For the text-containing cell, return its midpoint in (x, y) coordinate format. 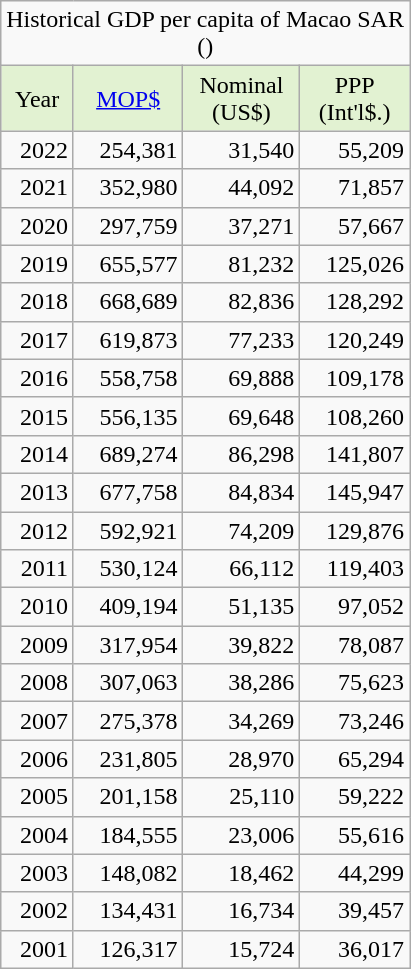
530,124 (128, 569)
145,947 (355, 492)
16,734 (242, 911)
128,292 (355, 302)
71,857 (355, 188)
148,082 (128, 873)
2007 (38, 721)
119,403 (355, 569)
Historical GDP per capita of Macao SAR () (206, 34)
37,271 (242, 226)
141,807 (355, 454)
2018 (38, 302)
254,381 (128, 150)
86,298 (242, 454)
201,158 (128, 797)
2016 (38, 378)
59,222 (355, 797)
2001 (38, 949)
2006 (38, 759)
18,462 (242, 873)
28,970 (242, 759)
619,873 (128, 340)
MOP$ (128, 98)
307,063 (128, 683)
73,246 (355, 721)
55,616 (355, 835)
51,135 (242, 607)
75,623 (355, 683)
2003 (38, 873)
2013 (38, 492)
2015 (38, 416)
125,026 (355, 264)
2004 (38, 835)
Year (38, 98)
36,017 (355, 949)
2005 (38, 797)
2008 (38, 683)
57,667 (355, 226)
Nominal(US$) (242, 98)
2010 (38, 607)
184,555 (128, 835)
55,209 (355, 150)
409,194 (128, 607)
655,577 (128, 264)
126,317 (128, 949)
352,980 (128, 188)
34,269 (242, 721)
65,294 (355, 759)
129,876 (355, 531)
44,299 (355, 873)
108,260 (355, 416)
66,112 (242, 569)
69,648 (242, 416)
297,759 (128, 226)
668,689 (128, 302)
558,758 (128, 378)
2022 (38, 150)
23,006 (242, 835)
39,822 (242, 645)
2017 (38, 340)
134,431 (128, 911)
592,921 (128, 531)
231,805 (128, 759)
38,286 (242, 683)
78,087 (355, 645)
82,836 (242, 302)
677,758 (128, 492)
97,052 (355, 607)
15,724 (242, 949)
317,954 (128, 645)
39,457 (355, 911)
25,110 (242, 797)
81,232 (242, 264)
2020 (38, 226)
2009 (38, 645)
77,233 (242, 340)
31,540 (242, 150)
PPP(Int'l$.) (355, 98)
2014 (38, 454)
69,888 (242, 378)
2019 (38, 264)
120,249 (355, 340)
275,378 (128, 721)
2021 (38, 188)
556,135 (128, 416)
84,834 (242, 492)
2011 (38, 569)
74,209 (242, 531)
2002 (38, 911)
44,092 (242, 188)
2012 (38, 531)
689,274 (128, 454)
109,178 (355, 378)
